Provide the [x, y] coordinate of the cell's center where the given text is located.  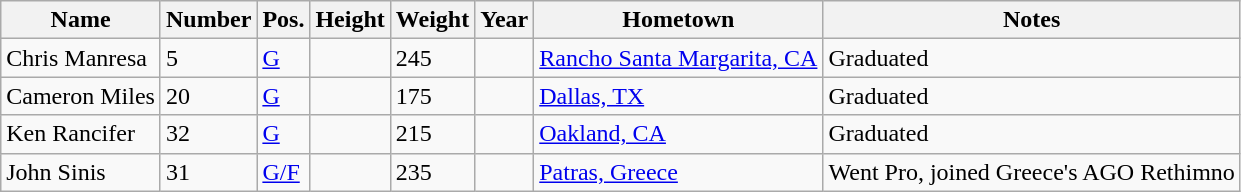
Notes [1032, 20]
G/F [284, 172]
Chris Manresa [81, 58]
Height [350, 20]
Rancho Santa Margarita, CA [678, 58]
Went Pro, joined Greece's AGO Rethimno [1032, 172]
20 [208, 96]
Number [208, 20]
Ken Rancifer [81, 134]
245 [432, 58]
31 [208, 172]
Weight [432, 20]
32 [208, 134]
Cameron Miles [81, 96]
175 [432, 96]
Name [81, 20]
Hometown [678, 20]
Dallas, TX [678, 96]
Patras, Greece [678, 172]
Pos. [284, 20]
215 [432, 134]
John Sinis [81, 172]
Oakland, CA [678, 134]
235 [432, 172]
Year [504, 20]
5 [208, 58]
